Detect which cell encompasses the target text, then output its (X, Y) center coordinate. 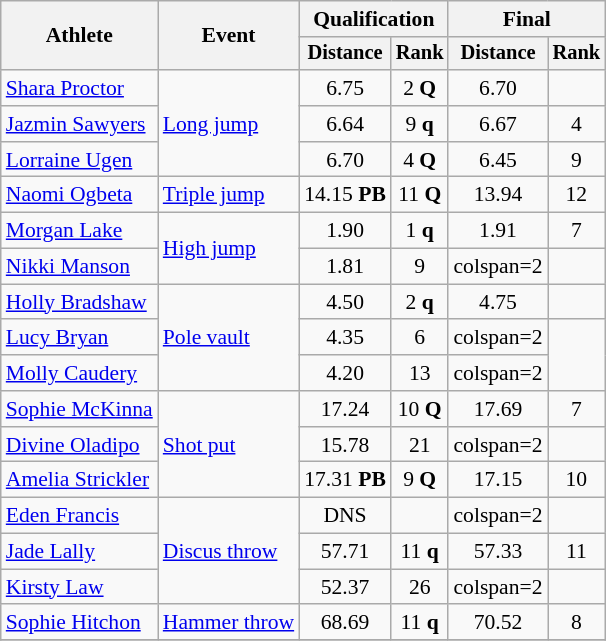
DNS (345, 516)
6.75 (345, 88)
Naomi Ogbeta (80, 195)
9 q (420, 124)
10 (577, 480)
57.71 (345, 552)
4 Q (420, 160)
17.24 (345, 409)
68.69 (345, 623)
4.50 (345, 302)
Holly Bradshaw (80, 302)
15.78 (345, 445)
High jump (228, 248)
Sophie Hitchon (80, 623)
70.52 (498, 623)
17.31 PB (345, 480)
Morgan Lake (80, 231)
6.64 (345, 124)
4.35 (345, 338)
Lorraine Ugen (80, 160)
21 (420, 445)
6.45 (498, 160)
Shot put (228, 444)
12 (577, 195)
Discus throw (228, 552)
26 (420, 587)
9 Q (420, 480)
Shara Proctor (80, 88)
Event (228, 36)
Triple jump (228, 195)
52.37 (345, 587)
2 q (420, 302)
Amelia Strickler (80, 480)
Nikki Manson (80, 267)
17.69 (498, 409)
Hammer throw (228, 623)
6.67 (498, 124)
13 (420, 373)
57.33 (498, 552)
11 (577, 552)
1.90 (345, 231)
14.15 PB (345, 195)
Eden Francis (80, 516)
10 Q (420, 409)
13.94 (498, 195)
4.75 (498, 302)
Jade Lally (80, 552)
Lucy Bryan (80, 338)
1.91 (498, 231)
4.20 (345, 373)
Qualification (374, 19)
Molly Caudery (80, 373)
8 (577, 623)
17.15 (498, 480)
Long jump (228, 124)
Divine Oladipo (80, 445)
Final (526, 19)
Athlete (80, 36)
1.81 (345, 267)
Kirsty Law (80, 587)
Sophie McKinna (80, 409)
11 Q (420, 195)
Pole vault (228, 338)
Jazmin Sawyers (80, 124)
1 q (420, 231)
4 (577, 124)
2 Q (420, 88)
6 (420, 338)
